Detect which cell encompasses the target text, then output its (x, y) center coordinate. 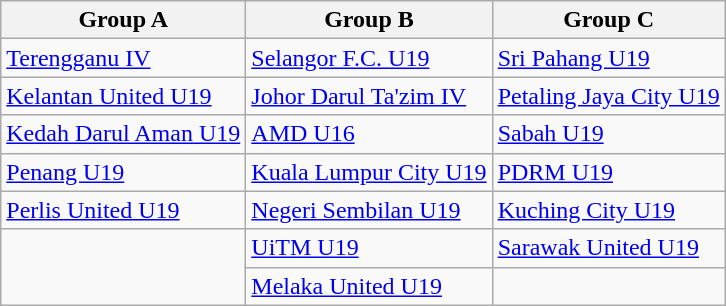
Sarawak United U19 (608, 248)
Sri Pahang U19 (608, 58)
Johor Darul Ta'zim IV (369, 96)
Selangor F.C. U19 (369, 58)
Penang U19 (124, 172)
Kelantan United U19 (124, 96)
Negeri Sembilan U19 (369, 210)
Terengganu IV (124, 58)
Petaling Jaya City U19 (608, 96)
UiTM U19 (369, 248)
Group C (608, 20)
Group B (369, 20)
Sabah U19 (608, 134)
AMD U16 (369, 134)
Melaka United U19 (369, 286)
Kedah Darul Aman U19 (124, 134)
PDRM U19 (608, 172)
Kuching City U19 (608, 210)
Group A (124, 20)
Kuala Lumpur City U19 (369, 172)
Perlis United U19 (124, 210)
